Identify which cell holds the provided text, then report its [x, y] central coordinate. 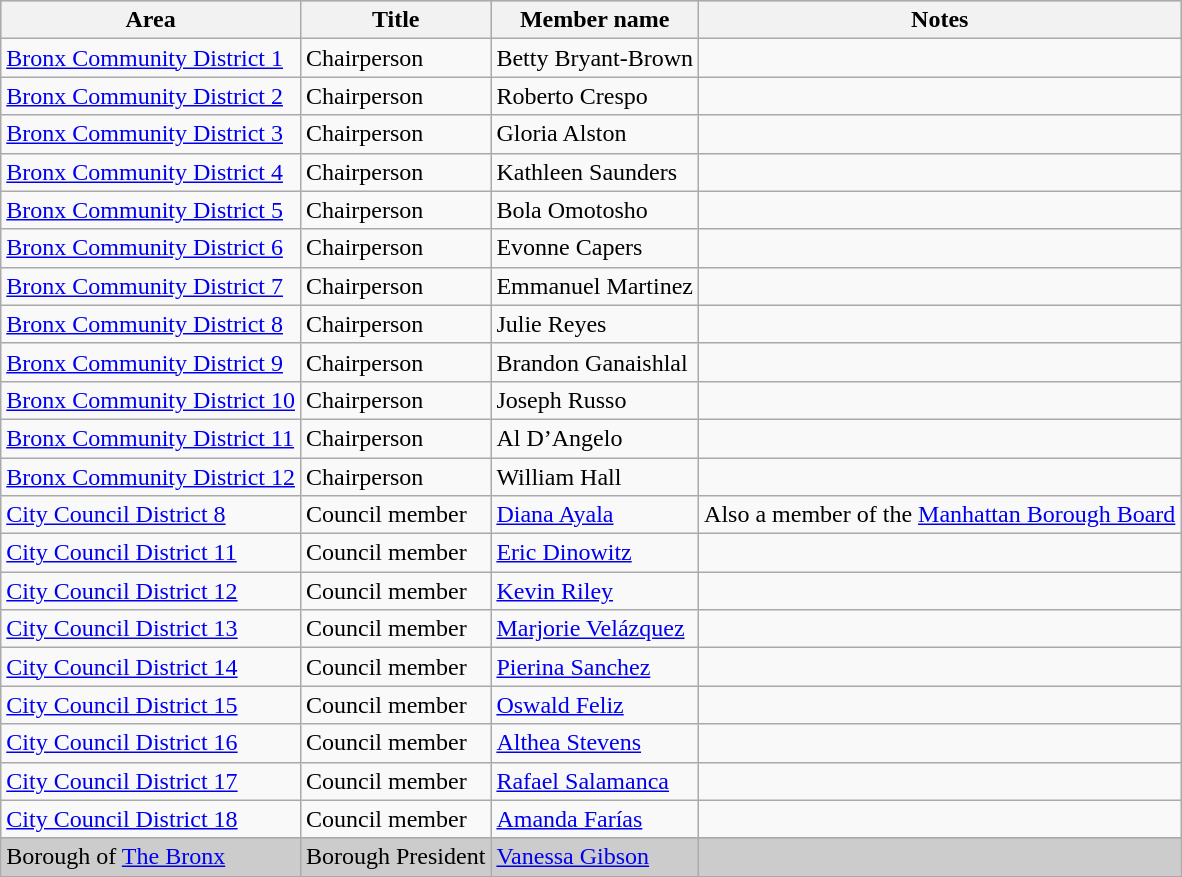
Area [151, 20]
Borough President [395, 857]
Oswald Feliz [595, 705]
Gloria Alston [595, 134]
Bronx Community District 6 [151, 248]
Bronx Community District 2 [151, 96]
Joseph Russo [595, 400]
Al D’Angelo [595, 438]
City Council District 14 [151, 667]
Bronx Community District 11 [151, 438]
Notes [940, 20]
Althea Stevens [595, 743]
City Council District 16 [151, 743]
Member name [595, 20]
City Council District 12 [151, 591]
City Council District 17 [151, 781]
Betty Bryant-Brown [595, 58]
Bronx Community District 4 [151, 172]
Brandon Ganaishlal [595, 362]
Bronx Community District 3 [151, 134]
Roberto Crespo [595, 96]
City Council District 11 [151, 553]
City Council District 15 [151, 705]
Kevin Riley [595, 591]
Pierina Sanchez [595, 667]
Bronx Community District 7 [151, 286]
Emmanuel Martinez [595, 286]
William Hall [595, 477]
Vanessa Gibson [595, 857]
Eric Dinowitz [595, 553]
Bronx Community District 10 [151, 400]
Amanda Farías [595, 819]
Kathleen Saunders [595, 172]
Bronx Community District 5 [151, 210]
Julie Reyes [595, 324]
Bronx Community District 9 [151, 362]
Title [395, 20]
Bola Omotosho [595, 210]
Also a member of the Manhattan Borough Board [940, 515]
Borough of The Bronx [151, 857]
City Council District 8 [151, 515]
Bronx Community District 12 [151, 477]
Bronx Community District 8 [151, 324]
Evonne Capers [595, 248]
City Council District 18 [151, 819]
Rafael Salamanca [595, 781]
Bronx Community District 1 [151, 58]
City Council District 13 [151, 629]
Marjorie Velázquez [595, 629]
Diana Ayala [595, 515]
